Determine the [x, y] coordinate at the center of the cell enclosing the given text.  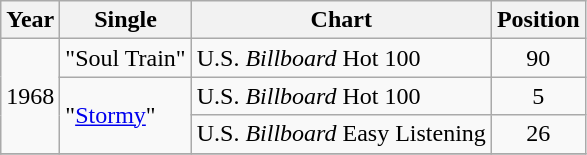
5 [538, 96]
U.S. Billboard Easy Listening [341, 134]
"Soul Train" [126, 58]
Single [126, 20]
1968 [30, 96]
Chart [341, 20]
"Stormy" [126, 115]
90 [538, 58]
Position [538, 20]
Year [30, 20]
26 [538, 134]
